Pinpoint the cell where the given text exists, returning its (x, y) midpoint coordinate. 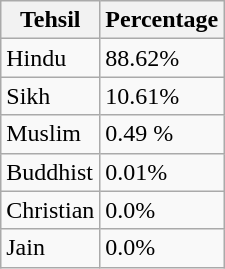
0.49 % (162, 134)
88.62% (162, 58)
Hindu (50, 58)
10.61% (162, 96)
Tehsil (50, 20)
Percentage (162, 20)
Christian (50, 210)
Jain (50, 248)
Buddhist (50, 172)
0.01% (162, 172)
Sikh (50, 96)
Muslim (50, 134)
